Return [x, y] of the center of cell containing provided text 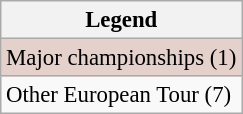
Legend [122, 20]
Major championships (1) [122, 58]
Other European Tour (7) [122, 95]
